Output the [X, Y] coordinate of the center of the cell containing the given text.  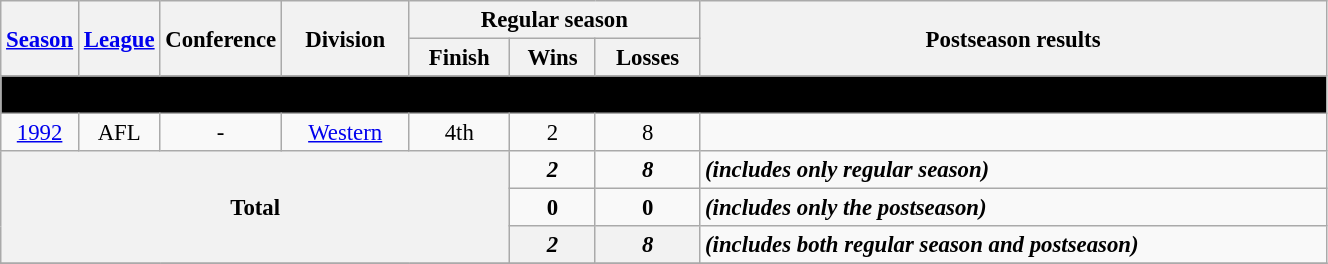
AFL [118, 133]
Losses [647, 58]
Regular season [554, 20]
Western [344, 133]
(includes only the postseason) [1014, 208]
Finish [460, 58]
Total [256, 208]
4th [460, 133]
1992 [40, 133]
Conference [221, 38]
Wins [553, 58]
League [118, 38]
San Antonio Force [664, 95]
Season [40, 38]
(includes only regular season) [1014, 170]
- [221, 133]
(includes both regular season and postseason) [1014, 245]
Division [344, 38]
Postseason results [1014, 38]
